Determine the [X, Y] coordinate at the center of the cell enclosing the given text.  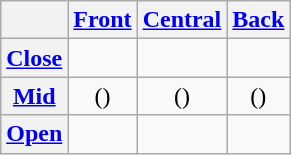
Back [258, 20]
Open [34, 134]
Front [102, 20]
Mid [34, 96]
Close [34, 58]
Central [182, 20]
